Identify which cell holds the provided text, then report its (x, y) central coordinate. 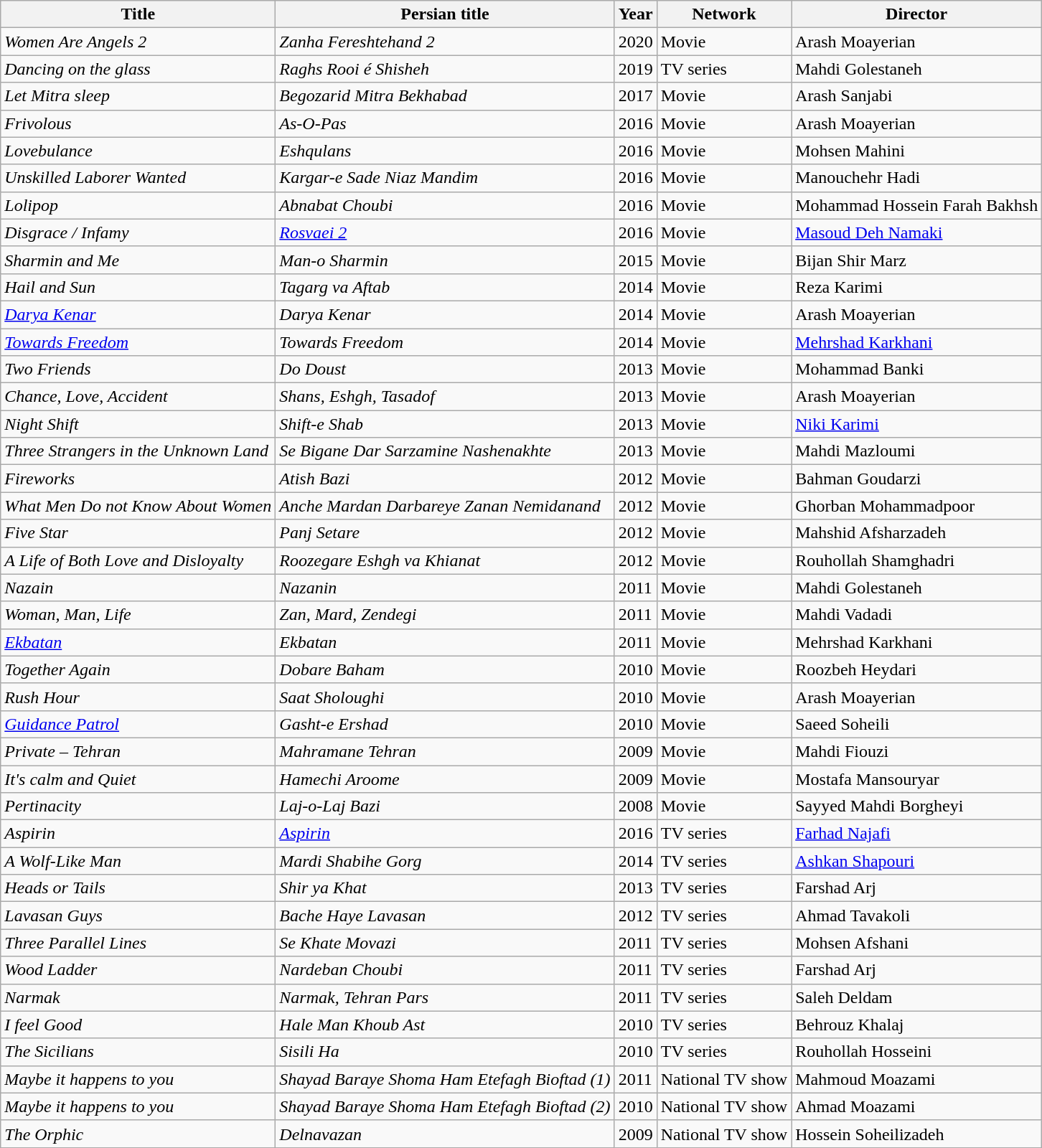
A Life of Both Love and Disloyalty (138, 560)
Ghorban Mohammadpoor (917, 506)
2008 (636, 806)
Mohammad Banki (917, 370)
Atish Bazi (445, 479)
Three Strangers in the Unknown Land (138, 451)
Rouhollah Hosseini (917, 1052)
Rush Hour (138, 697)
2015 (636, 260)
Two Friends (138, 370)
Farhad Najafi (917, 834)
Dobare Baham (445, 669)
Se Khate Movazi (445, 943)
Abnabat Choubi (445, 205)
Reza Karimi (917, 287)
Women Are Angels 2 (138, 42)
Shayad Baraye Shoma Ham Etefagh Bioftad (1) (445, 1079)
Chance, Love, Accident (138, 397)
Saleh Deldam (917, 997)
Fireworks (138, 479)
Mohsen Afshani (917, 943)
Hossein Soheilizadeh (917, 1134)
A Wolf-Like Man (138, 861)
Nardeban Choubi (445, 970)
Network (724, 14)
Mahdi Fiouzi (917, 751)
Year (636, 14)
Narmak (138, 997)
‌Bijan Shir Marz (917, 260)
Rosvaei 2 (445, 232)
Mohsen Mahini (917, 151)
Mohammad Hossein Farah Bakhsh (917, 205)
Persian title (445, 14)
Title (138, 14)
Heads or Tails (138, 888)
Saat Sholoughi (445, 697)
Se Bigane Dar Sarzamine Nashenakhte (445, 451)
2019 (636, 69)
Sayyed Mahdi Borgheyi (917, 806)
Panj Setare (445, 533)
Three Parallel Lines (138, 943)
Mahshid Afsharzadeh (917, 533)
Zanha Fereshtehand 2 (445, 42)
Rouhollah Shamghadri (917, 560)
Sisili Ha (445, 1052)
Mostafa Mansouryar (917, 778)
Nazain (138, 588)
Roozbeh Heydari (917, 669)
Mahmoud Moazami (917, 1079)
Disgrace / Infamy (138, 232)
Unskilled Laborer Wanted (138, 178)
Shayad Baraye Shoma Ham Etefagh Bioftad (2) (445, 1106)
Narmak, Tehran Pars (445, 997)
What Men Do not Know About Women (138, 506)
Delnavazan (445, 1134)
Five Star (138, 533)
Frivolous (138, 123)
Mardi Shabihe Gorg (445, 861)
Lolipop (138, 205)
Saeed Soheili (917, 724)
Ashkan Shapouri (917, 861)
Tagarg va Aftab (445, 287)
Manouchehr Hadi (917, 178)
Director (917, 14)
Raghs Rooi é Shisheh (445, 69)
Ahmad Moazami (917, 1106)
Zan, Mard, Zendegi (445, 615)
Wood Ladder (138, 970)
Shir ya Khat (445, 888)
Behrouz Khalaj (917, 1025)
It's calm and Quiet (138, 778)
Laj-o-Laj Bazi (445, 806)
Niki Karimi (917, 424)
Mahdi Vadadi (917, 615)
Shift-e Shab (445, 424)
Bahman Goudarzi (917, 479)
2017 (636, 96)
Ahmad Tavakoli (917, 916)
Guidance Patrol (138, 724)
As-O-Pas (445, 123)
The Orphic (138, 1134)
Man-o Sharmin (445, 260)
Lavasan Guys (138, 916)
Bache Haye Lavasan (445, 916)
Mahdi Mazloumi (917, 451)
Anche Mardan Darbareye Zanan Nemidanand (445, 506)
The Sicilians (138, 1052)
2020 (636, 42)
Hale Man Khoub Ast (445, 1025)
Mahramane Tehran (445, 751)
Begozarid Mitra Bekhabad (445, 96)
Hamechi Aroome (445, 778)
Kargar-e Sade Niaz Mandim (445, 178)
I feel Good (138, 1025)
Nazanin (445, 588)
Roozegare Eshgh va Khianat (445, 560)
Masoud Deh Namaki (917, 232)
Private – Tehran (138, 751)
Sharmin and Me (138, 260)
Pertinacity (138, 806)
Do Doust (445, 370)
Eshqulans (445, 151)
Woman, Man, Life (138, 615)
Dancing on the glass (138, 69)
Hail and Sun (138, 287)
Night Shift (138, 424)
Arash Sanjabi (917, 96)
Lovebulance (138, 151)
Together Again (138, 669)
Gasht-e Ershad (445, 724)
Let Mitra sleep (138, 96)
Shans, Eshgh, Tasadof (445, 397)
